Capture the cell that displays the provided text and extract its [X, Y] central coordinate. 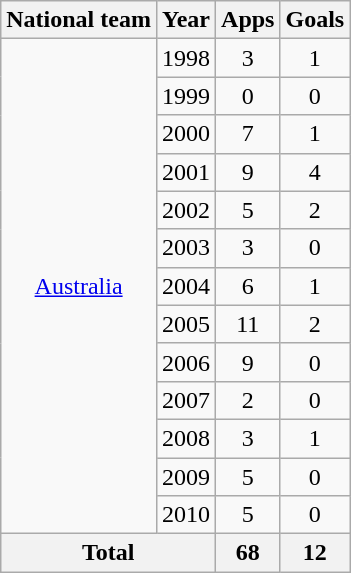
2009 [186, 477]
National team [79, 20]
11 [248, 324]
2010 [186, 515]
6 [248, 286]
1999 [186, 96]
2003 [186, 248]
2004 [186, 286]
2008 [186, 438]
Goals [315, 20]
7 [248, 134]
2007 [186, 400]
2002 [186, 210]
2005 [186, 324]
2000 [186, 134]
Australia [79, 286]
Total [108, 553]
Year [186, 20]
68 [248, 553]
2001 [186, 172]
12 [315, 553]
2006 [186, 362]
1998 [186, 58]
Apps [248, 20]
4 [315, 172]
